Locate the cell with the specified text and output its (x, y) center coordinate. 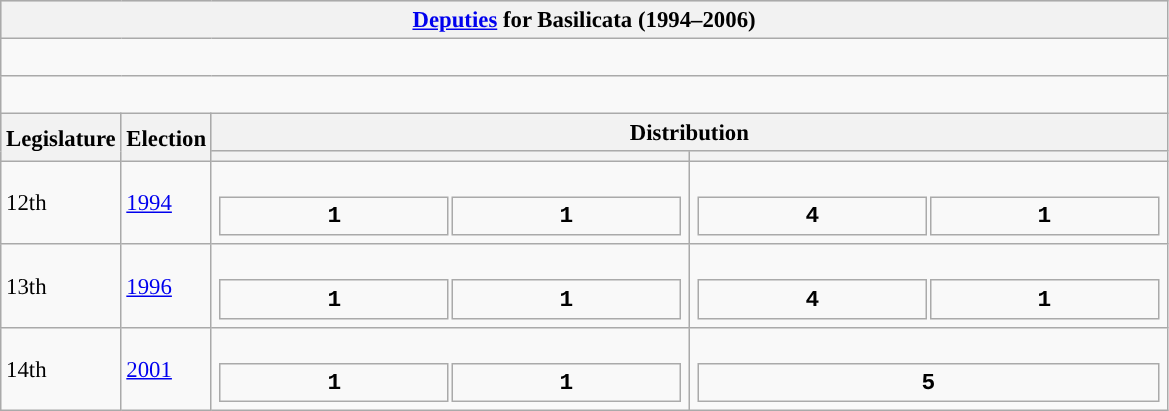
Deputies for Basilicata (1994–2006) (584, 20)
14th (61, 368)
12th (61, 204)
1994 (166, 204)
Distribution (689, 133)
Legislature (61, 138)
13th (61, 286)
Election (166, 138)
2001 (166, 368)
1996 (166, 286)
